Provide the (x, y) coordinate of the cell's center where the given text is located.  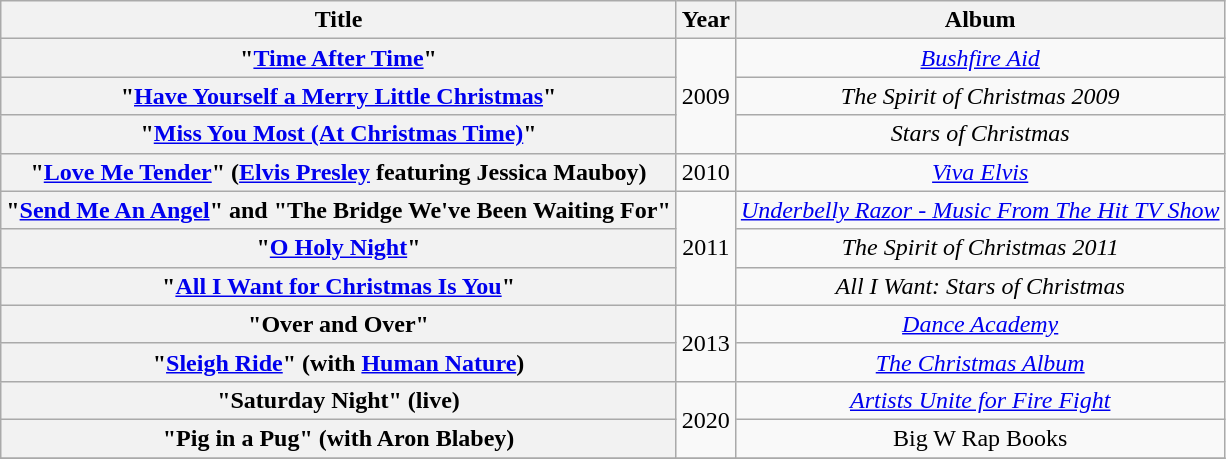
Dance Academy (980, 324)
"Love Me Tender" (Elvis Presley featuring Jessica Mauboy) (339, 172)
"Time After Time" (339, 58)
The Spirit of Christmas 2011 (980, 248)
Album (980, 20)
2009 (706, 96)
Viva Elvis (980, 172)
"All I Want for Christmas Is You" (339, 286)
"Have Yourself a Merry Little Christmas" (339, 96)
2013 (706, 343)
2011 (706, 248)
Artists Unite for Fire Fight (980, 400)
Stars of Christmas (980, 134)
2020 (706, 419)
Title (339, 20)
2010 (706, 172)
All I Want: Stars of Christmas (980, 286)
The Spirit of Christmas 2009 (980, 96)
"O Holy Night" (339, 248)
Big W Rap Books (980, 438)
"Saturday Night" (live) (339, 400)
Bushfire Aid (980, 58)
"Pig in a Pug" (with Aron Blabey) (339, 438)
"Miss You Most (At Christmas Time)" (339, 134)
The Christmas Album (980, 362)
"Send Me An Angel" and "The Bridge We've Been Waiting For" (339, 210)
"Over and Over" (339, 324)
"Sleigh Ride" (with Human Nature) (339, 362)
Year (706, 20)
Underbelly Razor - Music From The Hit TV Show (980, 210)
